Provide the (X, Y) coordinate of the cell's center where the given text is located.  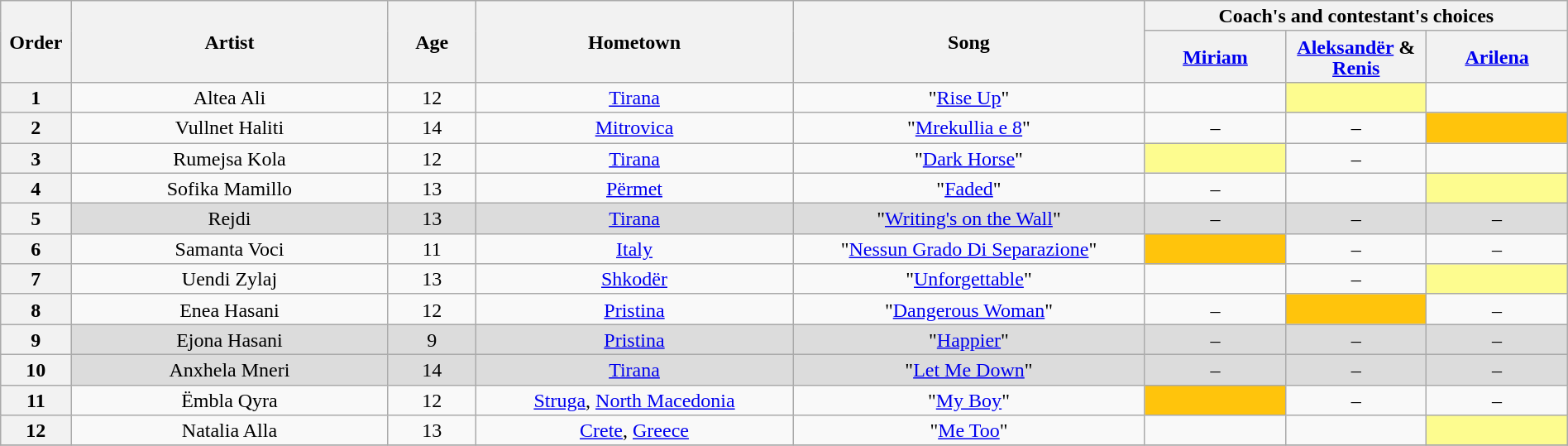
Crete, Greece (633, 430)
Rejdi (230, 218)
"Unforgettable" (969, 280)
Anxhela Mneri (230, 369)
Sofika Mamillo (230, 189)
"Me Too" (969, 430)
Përmet (633, 189)
3 (36, 157)
Order (36, 41)
Natalia Alla (230, 430)
"Nessun Grado Di Separazione" (969, 248)
Enea Hasani (230, 309)
5 (36, 218)
Rumejsa Kola (230, 157)
"Writing's on the Wall" (969, 218)
Samanta Voci (230, 248)
10 (36, 369)
"Let Me Down" (969, 369)
2 (36, 127)
Coach's and contestant's choices (1356, 17)
Italy (633, 248)
Ëmbla Qyra (230, 400)
Hometown (633, 41)
"My Boy" (969, 400)
"Rise Up" (969, 98)
Arilena (1497, 56)
Struga, North Macedonia (633, 400)
Aleksandër & Renis (1356, 56)
Uendi Zylaj (230, 280)
"Happier" (969, 339)
Ejona Hasani (230, 339)
Age (432, 41)
7 (36, 280)
4 (36, 189)
"Dark Horse" (969, 157)
Song (969, 41)
Altea Ali (230, 98)
"Dangerous Woman" (969, 309)
8 (36, 309)
Artist (230, 41)
"Faded" (969, 189)
Shkodër (633, 280)
Miriam (1215, 56)
Mitrovica (633, 127)
"Mrekullia e 8" (969, 127)
Vullnet Haliti (230, 127)
6 (36, 248)
1 (36, 98)
